Scan for the cell matching the given text and deliver its [X, Y] coordinate at center. 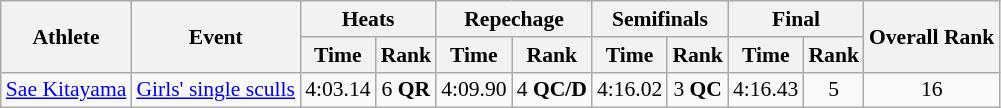
Final [796, 19]
4 QC/D [552, 90]
4:16.43 [766, 90]
Heats [368, 19]
Semifinals [660, 19]
3 QC [698, 90]
Girls' single sculls [216, 90]
Event [216, 36]
5 [834, 90]
4:09.90 [474, 90]
4:16.02 [630, 90]
Athlete [66, 36]
16 [932, 90]
Overall Rank [932, 36]
6 QR [406, 90]
4:03.14 [338, 90]
Repechage [514, 19]
Sae Kitayama [66, 90]
